Find where the given text appears and provide that cell's center as [X, Y] coordinate. 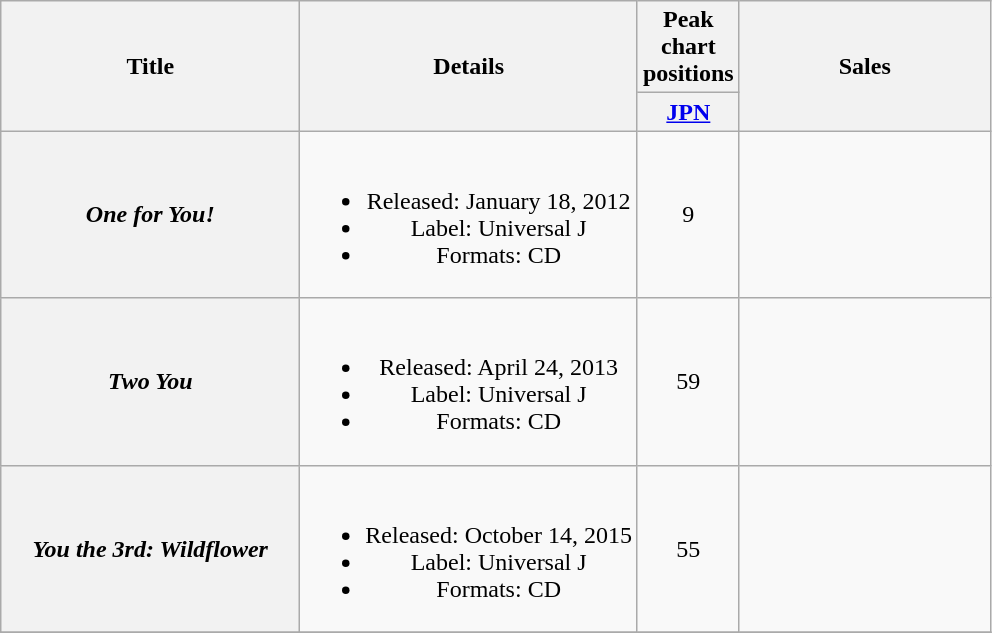
Released: January 18, 2012Label: Universal JFormats: CD [469, 214]
59 [688, 382]
One for You! [150, 214]
Released: October 14, 2015Label: Universal JFormats: CD [469, 548]
Two You [150, 382]
You the 3rd: Wildflower [150, 548]
Released: April 24, 2013Label: Universal JFormats: CD [469, 382]
Sales [864, 66]
9 [688, 214]
Peak chart positions [688, 47]
Details [469, 66]
55 [688, 548]
JPN [688, 112]
Title [150, 66]
